Scan for the cell matching the given text and deliver its [x, y] coordinate at center. 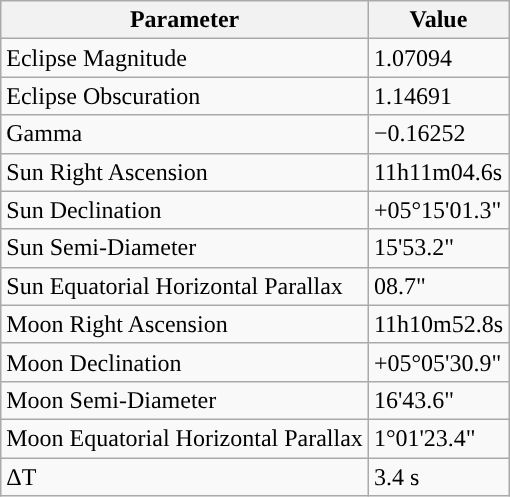
Gamma [185, 134]
+05°05'30.9" [438, 362]
11h11m04.6s [438, 172]
08.7" [438, 286]
16'43.6" [438, 400]
1°01'23.4" [438, 438]
11h10m52.8s [438, 324]
−0.16252 [438, 134]
Sun Right Ascension [185, 172]
Parameter [185, 20]
Moon Semi-Diameter [185, 400]
15'53.2" [438, 248]
Sun Equatorial Horizontal Parallax [185, 286]
ΔT [185, 477]
Moon Equatorial Horizontal Parallax [185, 438]
Eclipse Obscuration [185, 96]
+05°15'01.3" [438, 210]
Sun Declination [185, 210]
Sun Semi-Diameter [185, 248]
1.14691 [438, 96]
Value [438, 20]
1.07094 [438, 58]
3.4 s [438, 477]
Eclipse Magnitude [185, 58]
Moon Right Ascension [185, 324]
Moon Declination [185, 362]
